Return (X, Y) of the center of cell containing provided text 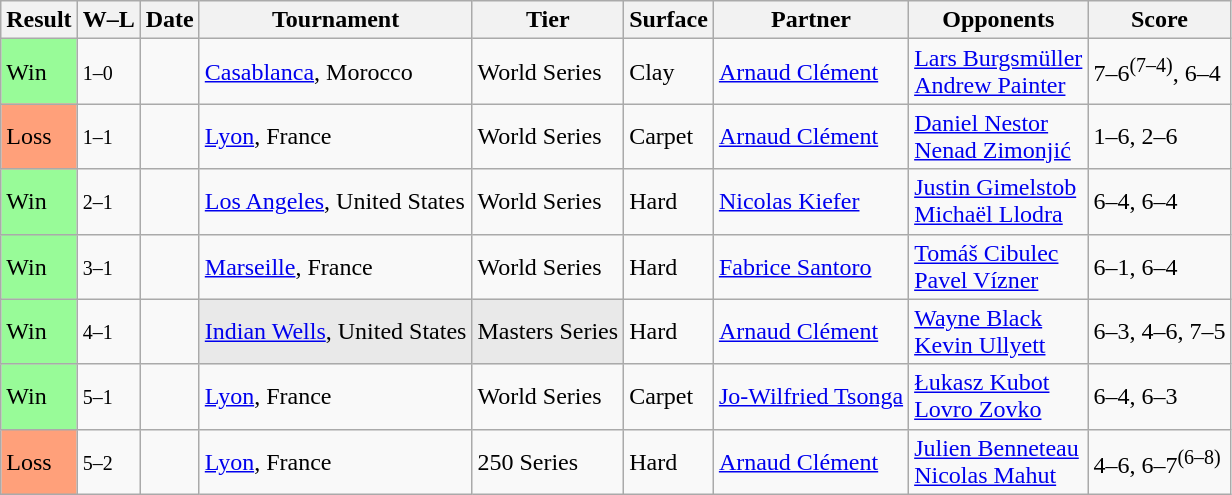
1–6, 2–6 (1160, 136)
Surface (669, 20)
Casablanca, Morocco (336, 72)
Partner (810, 20)
4–1 (108, 332)
Jo-Wilfried Tsonga (810, 396)
Łukasz Kubot Lovro Zovko (998, 396)
Tournament (336, 20)
Daniel Nestor Nenad Zimonjić (998, 136)
6–4, 6–3 (1160, 396)
Score (1160, 20)
1–0 (108, 72)
Clay (669, 72)
6–4, 6–4 (1160, 202)
6–3, 4–6, 7–5 (1160, 332)
250 Series (548, 462)
Tier (548, 20)
6–1, 6–4 (1160, 266)
Julien Benneteau Nicolas Mahut (998, 462)
3–1 (108, 266)
Tomáš Cibulec Pavel Vízner (998, 266)
Masters Series (548, 332)
Wayne Black Kevin Ullyett (998, 332)
5–2 (108, 462)
5–1 (108, 396)
Opponents (998, 20)
Fabrice Santoro (810, 266)
Los Angeles, United States (336, 202)
1–1 (108, 136)
Result (39, 20)
Justin Gimelstob Michaël Llodra (998, 202)
W–L (108, 20)
Date (170, 20)
Marseille, France (336, 266)
Lars Burgsmüller Andrew Painter (998, 72)
2–1 (108, 202)
Indian Wells, United States (336, 332)
4–6, 6–7(6–8) (1160, 462)
7–6(7–4), 6–4 (1160, 72)
Nicolas Kiefer (810, 202)
